Find where the given text appears and provide that cell's center as [X, Y] coordinate. 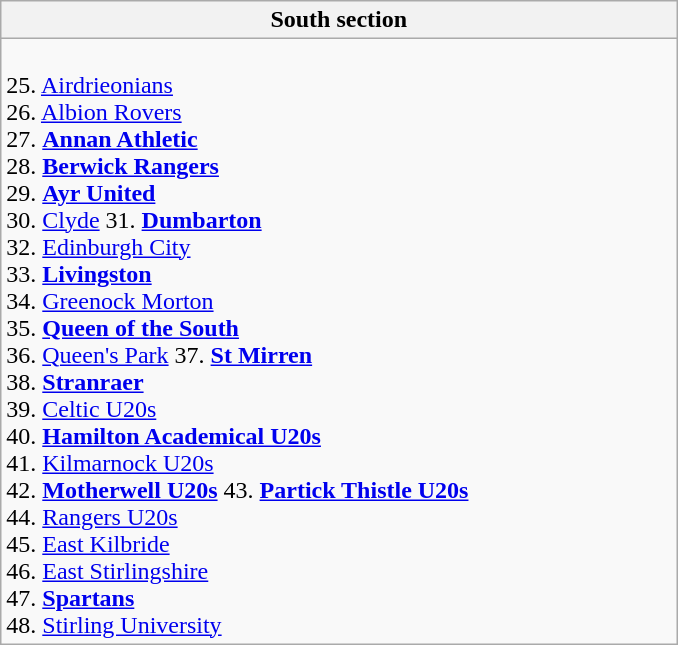
South section [339, 20]
